Search for the cell housing the specified text and yield its (X, Y) center coordinate. 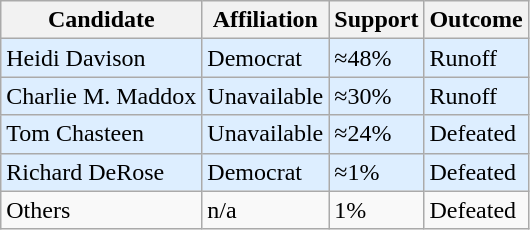
Others (102, 210)
≈30% (376, 96)
Outcome (476, 20)
1% (376, 210)
n/a (266, 210)
Support (376, 20)
Affiliation (266, 20)
≈48% (376, 58)
≈24% (376, 134)
Candidate (102, 20)
Richard DeRose (102, 172)
Tom Chasteen (102, 134)
≈1% (376, 172)
Heidi Davison (102, 58)
Charlie M. Maddox (102, 96)
